Search for the cell housing the specified text and yield its (X, Y) center coordinate. 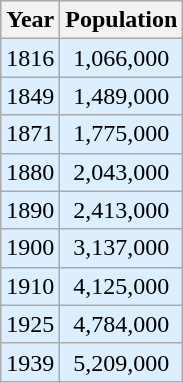
2,413,000 (122, 210)
1871 (30, 134)
1,775,000 (122, 134)
1925 (30, 324)
1939 (30, 362)
1900 (30, 248)
1,489,000 (122, 96)
4,125,000 (122, 286)
3,137,000 (122, 248)
1890 (30, 210)
1910 (30, 286)
1849 (30, 96)
Population (122, 20)
1816 (30, 58)
5,209,000 (122, 362)
1880 (30, 172)
2,043,000 (122, 172)
Year (30, 20)
4,784,000 (122, 324)
1,066,000 (122, 58)
